For the text-containing cell, return its midpoint in (x, y) coordinate format. 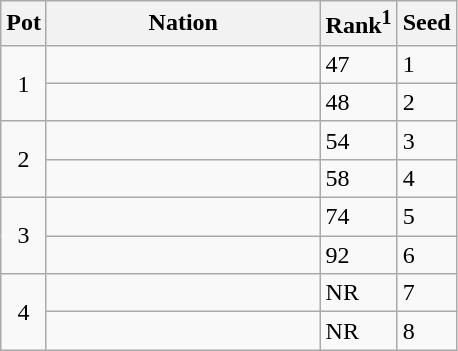
7 (426, 293)
Pot (24, 24)
Nation (183, 24)
Rank1 (358, 24)
74 (358, 217)
48 (358, 102)
47 (358, 64)
8 (426, 331)
92 (358, 255)
6 (426, 255)
5 (426, 217)
58 (358, 178)
54 (358, 140)
Seed (426, 24)
